Extract the [x, y] coordinate from the center of the cell holding the provided text.  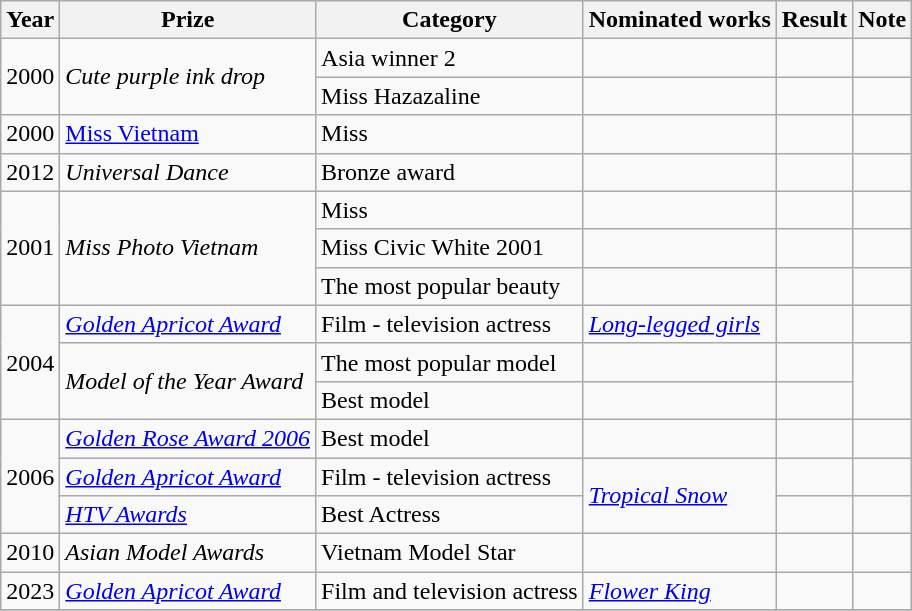
Miss Photo Vietnam [188, 248]
Note [882, 20]
2023 [30, 591]
Asia winner 2 [450, 58]
Category [450, 20]
Prize [188, 20]
The most popular beauty [450, 286]
Nominated works [680, 20]
Film and television actress [450, 591]
2001 [30, 248]
2006 [30, 476]
Asian Model Awards [188, 553]
Best Actress [450, 515]
Miss Vietnam [188, 134]
Long-legged girls [680, 324]
Model of the Year Award [188, 381]
HTV Awards [188, 515]
Golden Rose Award 2006 [188, 438]
Flower King [680, 591]
Bronze award [450, 172]
Vietnam Model Star [450, 553]
Cute purple ink drop [188, 77]
Result [814, 20]
The most popular model [450, 362]
2010 [30, 553]
2004 [30, 362]
Year [30, 20]
Tropical Snow [680, 496]
Miss Hazazaline [450, 96]
Universal Dance [188, 172]
2012 [30, 172]
Miss Civic White 2001 [450, 248]
